Output the [X, Y] coordinate of the center of the cell containing the given text.  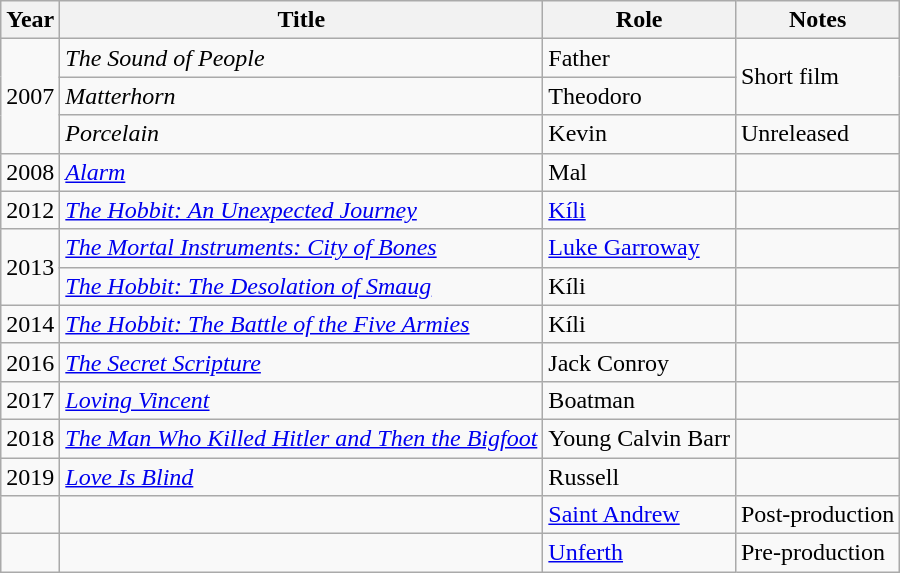
Luke Garroway [640, 248]
Role [640, 20]
The Man Who Killed Hitler and Then the Bigfoot [302, 438]
2018 [30, 438]
Jack Conroy [640, 362]
Short film [817, 77]
Russell [640, 477]
Theodoro [640, 96]
The Sound of People [302, 58]
The Hobbit: The Battle of the Five Armies [302, 324]
Love Is Blind [302, 477]
2012 [30, 210]
Pre-production [817, 553]
2016 [30, 362]
The Secret Scripture [302, 362]
Title [302, 20]
The Hobbit: The Desolation of Smaug [302, 286]
Unferth [640, 553]
Post-production [817, 515]
2017 [30, 400]
Father [640, 58]
Saint Andrew [640, 515]
2013 [30, 267]
2019 [30, 477]
The Hobbit: An Unexpected Journey [302, 210]
Unreleased [817, 134]
Young Calvin Barr [640, 438]
Notes [817, 20]
Year [30, 20]
Mal [640, 172]
2008 [30, 172]
2014 [30, 324]
The Mortal Instruments: City of Bones [302, 248]
Porcelain [302, 134]
Kevin [640, 134]
Alarm [302, 172]
Boatman [640, 400]
Matterhorn [302, 96]
Loving Vincent [302, 400]
2007 [30, 96]
